Return [x, y] of the center of cell containing provided text 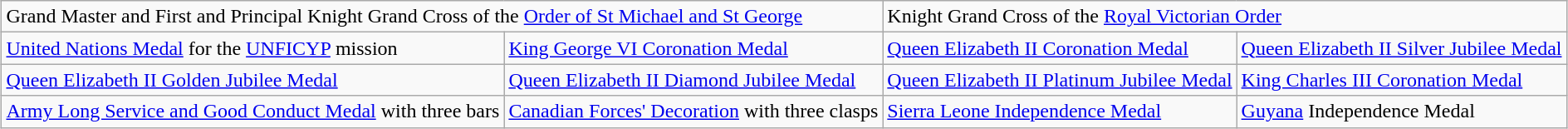
Guyana Independence Medal [1402, 112]
Canadian Forces' Decoration with three clasps [693, 112]
Queen Elizabeth II Silver Jubilee Medal [1402, 48]
United Nations Medal for the UNFICYP mission [252, 48]
King Charles III Coronation Medal [1402, 80]
King George VI Coronation Medal [693, 48]
Queen Elizabeth II Golden Jubilee Medal [252, 80]
Grand Master and First and Principal Knight Grand Cross of the Order of St Michael and St George [442, 17]
Sierra Leone Independence Medal [1060, 112]
Queen Elizabeth II Diamond Jubilee Medal [693, 80]
Queen Elizabeth II Platinum Jubilee Medal [1060, 80]
Army Long Service and Good Conduct Medal with three bars [252, 112]
Queen Elizabeth II Coronation Medal [1060, 48]
Knight Grand Cross of the Royal Victorian Order [1224, 17]
